Identify which cell holds the provided text, then report its (x, y) central coordinate. 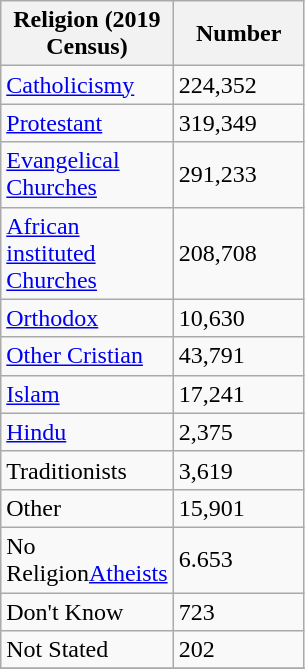
Not Stated (87, 650)
Other (87, 508)
Orthodox (87, 318)
African instituted Churches (87, 253)
2,375 (238, 432)
Number (238, 34)
Catholicismy (87, 85)
291,233 (238, 174)
Islam (87, 394)
No ReligionAtheists (87, 560)
Don't Know (87, 611)
723 (238, 611)
6.653 (238, 560)
43,791 (238, 356)
202 (238, 650)
Evangelical Churches (87, 174)
208,708 (238, 253)
Traditionists (87, 470)
Protestant (87, 123)
Religion (2019 Census) (87, 34)
3,619 (238, 470)
Other Cristian (87, 356)
17,241 (238, 394)
224,352 (238, 85)
Hindu (87, 432)
15,901 (238, 508)
10,630 (238, 318)
319,349 (238, 123)
